Provide the (x, y) coordinate of the cell's center where the given text is located.  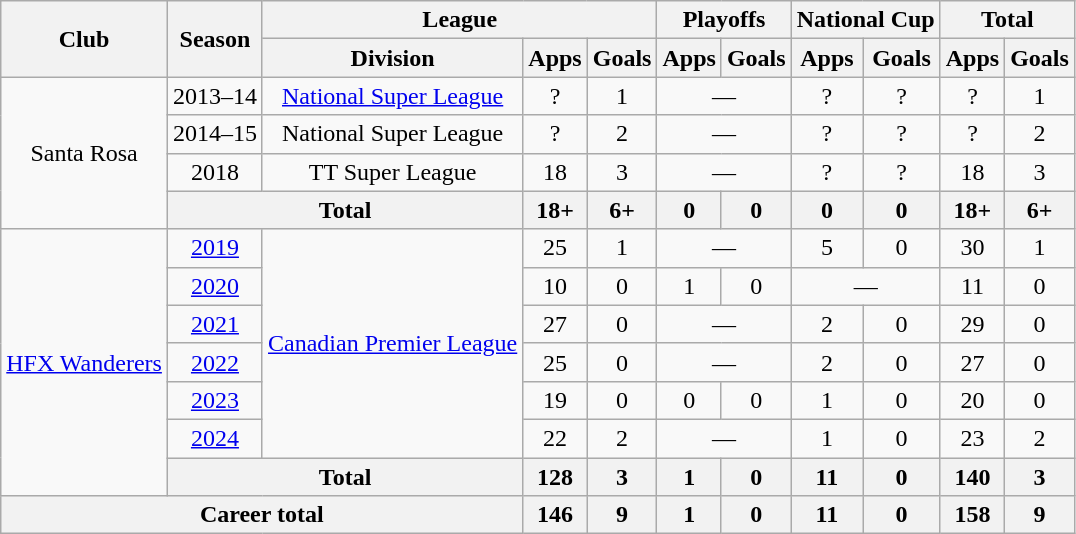
2024 (214, 438)
2021 (214, 324)
19 (555, 400)
22 (555, 438)
146 (555, 515)
20 (972, 400)
Career total (262, 515)
2018 (214, 172)
23 (972, 438)
29 (972, 324)
Season (214, 39)
158 (972, 515)
2013–14 (214, 96)
2022 (214, 362)
Canadian Premier League (392, 343)
2023 (214, 400)
Club (84, 39)
Playoffs (724, 20)
10 (555, 286)
2020 (214, 286)
30 (972, 248)
5 (827, 248)
140 (972, 477)
HFX Wanderers (84, 362)
League (459, 20)
128 (555, 477)
Santa Rosa (84, 153)
National Cup (866, 20)
Division (392, 58)
2014–15 (214, 134)
TT Super League (392, 172)
2019 (214, 248)
